Capture the cell that displays the provided text and extract its [X, Y] central coordinate. 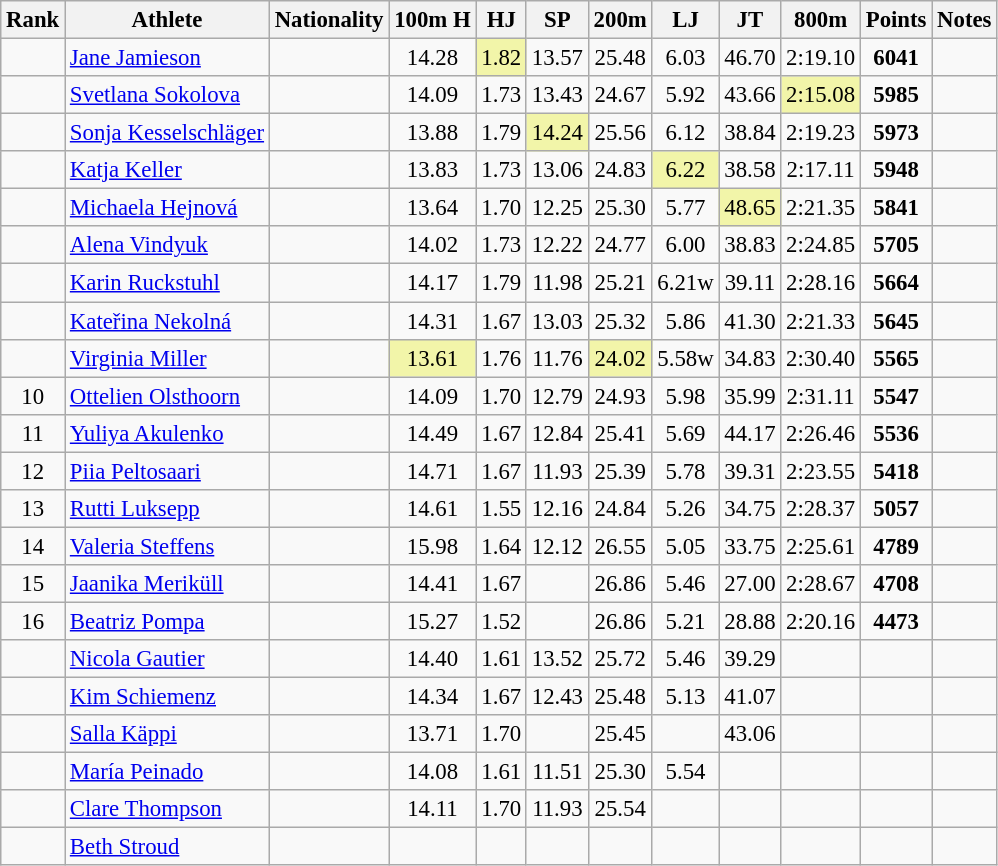
25.32 [620, 321]
28.88 [750, 621]
5418 [896, 471]
Nicola Gautier [168, 659]
13.88 [432, 133]
44.17 [750, 433]
Kim Schiemenz [168, 697]
14.24 [557, 133]
Valeria Steffens [168, 546]
16 [33, 621]
13.57 [557, 58]
13.64 [432, 208]
JT [750, 20]
María Peinado [168, 772]
2:20.16 [821, 621]
Salla Käppi [168, 734]
34.83 [750, 358]
2:25.61 [821, 546]
5.77 [686, 208]
24.84 [620, 509]
5536 [896, 433]
14.40 [432, 659]
15.27 [432, 621]
6.12 [686, 133]
33.75 [750, 546]
2:19.23 [821, 133]
Svetlana Sokolova [168, 95]
Michaela Hejnová [168, 208]
2:15.08 [821, 95]
Jaanika Meriküll [168, 584]
27.00 [750, 584]
12 [33, 471]
39.11 [750, 283]
14.49 [432, 433]
24.83 [620, 170]
12.84 [557, 433]
39.29 [750, 659]
5.05 [686, 546]
LJ [686, 20]
2:19.10 [821, 58]
13.03 [557, 321]
Nationality [328, 20]
25.21 [620, 283]
Athlete [168, 20]
48.65 [750, 208]
14.17 [432, 283]
6.21w [686, 283]
Clare Thompson [168, 809]
2:21.33 [821, 321]
24.77 [620, 245]
24.67 [620, 95]
25.56 [620, 133]
6.03 [686, 58]
5948 [896, 170]
46.70 [750, 58]
13.61 [432, 358]
2:28.16 [821, 283]
2:31.11 [821, 396]
1.52 [501, 621]
14.11 [432, 809]
Alena Vindyuk [168, 245]
34.75 [750, 509]
5705 [896, 245]
6041 [896, 58]
Virginia Miller [168, 358]
11 [33, 433]
5.86 [686, 321]
5.54 [686, 772]
13.06 [557, 170]
5.92 [686, 95]
5841 [896, 208]
14.34 [432, 697]
Jane Jamieson [168, 58]
14.02 [432, 245]
14.61 [432, 509]
12.12 [557, 546]
2:24.85 [821, 245]
5547 [896, 396]
Beatriz Pompa [168, 621]
5.78 [686, 471]
24.93 [620, 396]
14.71 [432, 471]
14.28 [432, 58]
10 [33, 396]
HJ [501, 20]
5.13 [686, 697]
12.22 [557, 245]
13.83 [432, 170]
Points [896, 20]
12.43 [557, 697]
1.55 [501, 509]
38.84 [750, 133]
5973 [896, 133]
2:28.67 [821, 584]
Notes [964, 20]
2:26.46 [821, 433]
38.58 [750, 170]
25.39 [620, 471]
1.76 [501, 358]
24.02 [620, 358]
1.82 [501, 58]
Beth Stroud [168, 847]
Rank [33, 20]
800m [821, 20]
Karin Ruckstuhl [168, 283]
14 [33, 546]
4789 [896, 546]
Katja Keller [168, 170]
14.41 [432, 584]
15.98 [432, 546]
25.45 [620, 734]
2:28.37 [821, 509]
25.54 [620, 809]
15 [33, 584]
11.98 [557, 283]
Kateřina Nekolná [168, 321]
41.07 [750, 697]
11.51 [557, 772]
1.64 [501, 546]
13.43 [557, 95]
5.26 [686, 509]
4708 [896, 584]
25.72 [620, 659]
200m [620, 20]
43.06 [750, 734]
25.41 [620, 433]
5.69 [686, 433]
5.98 [686, 396]
Rutti Luksepp [168, 509]
12.79 [557, 396]
35.99 [750, 396]
5057 [896, 509]
4473 [896, 621]
26.55 [620, 546]
14.08 [432, 772]
13.52 [557, 659]
38.83 [750, 245]
41.30 [750, 321]
12.25 [557, 208]
SP [557, 20]
11.76 [557, 358]
2:17.11 [821, 170]
13 [33, 509]
2:21.35 [821, 208]
12.16 [557, 509]
2:30.40 [821, 358]
5.21 [686, 621]
Yuliya Akulenko [168, 433]
100m H [432, 20]
Piia Peltosaari [168, 471]
2:23.55 [821, 471]
5565 [896, 358]
Ottelien Olsthoorn [168, 396]
5645 [896, 321]
Sonja Kesselschläger [168, 133]
43.66 [750, 95]
6.00 [686, 245]
6.22 [686, 170]
5.58w [686, 358]
5985 [896, 95]
5664 [896, 283]
13.71 [432, 734]
39.31 [750, 471]
14.31 [432, 321]
